Scan for the cell matching the given text and deliver its (X, Y) coordinate at center. 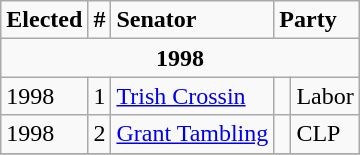
Grant Tambling (192, 134)
1 (100, 96)
Senator (192, 20)
Party (316, 20)
# (100, 20)
Elected (44, 20)
2 (100, 134)
Trish Crossin (192, 96)
Labor (325, 96)
CLP (325, 134)
